Pinpoint the cell where the given text exists, returning its (X, Y) midpoint coordinate. 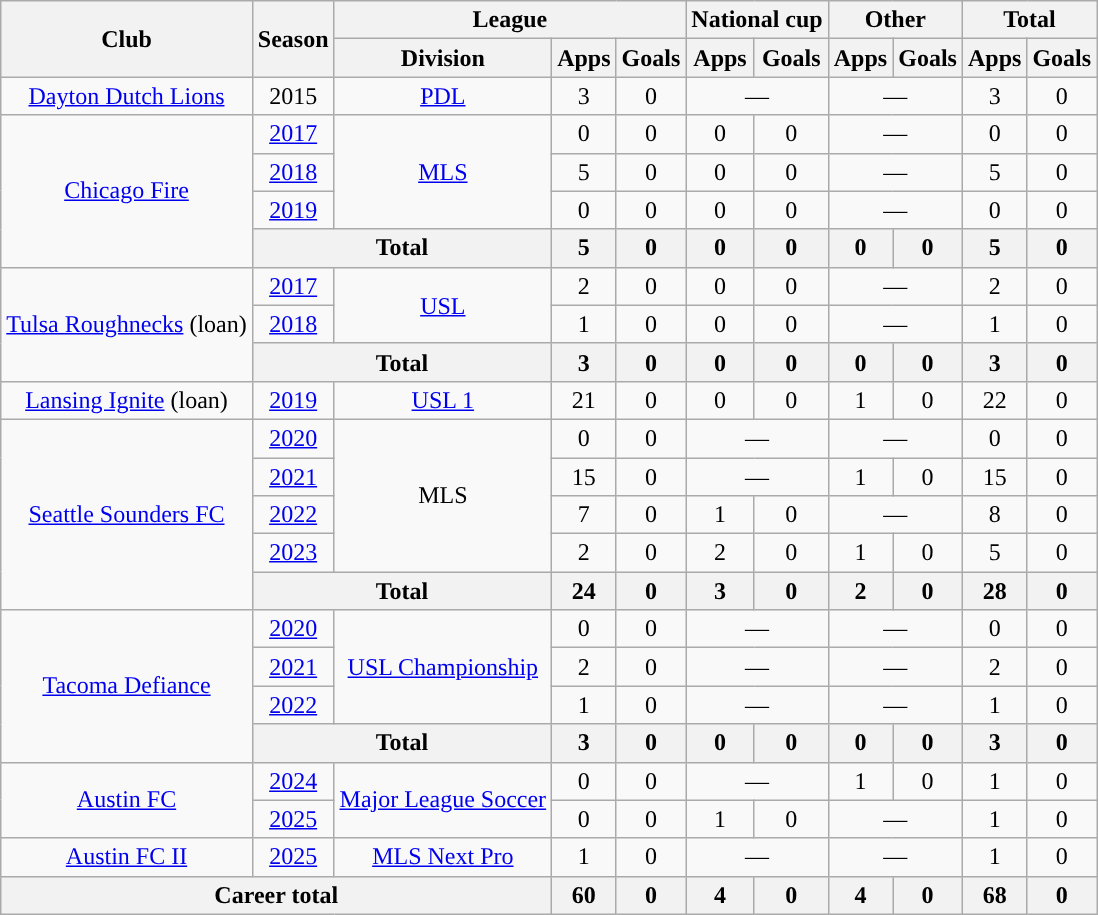
Career total (276, 895)
Major League Soccer (443, 800)
24 (584, 591)
8 (994, 515)
2023 (293, 553)
2024 (293, 781)
Season (293, 39)
Austin FC (127, 800)
Austin FC II (127, 857)
MLS Next Pro (443, 857)
Dayton Dutch Lions (127, 96)
League (510, 20)
Tulsa Roughnecks (loan) (127, 324)
68 (994, 895)
Seattle Sounders FC (127, 514)
USL Championship (443, 667)
Other (895, 20)
60 (584, 895)
Lansing Ignite (loan) (127, 400)
Club (127, 39)
National cup (757, 20)
28 (994, 591)
USL (443, 305)
USL 1 (443, 400)
Division (443, 58)
PDL (443, 96)
22 (994, 400)
2015 (293, 96)
7 (584, 515)
Chicago Fire (127, 191)
Tacoma Defiance (127, 686)
21 (584, 400)
